Extract the (x, y) coordinate from the center of the cell holding the provided text.  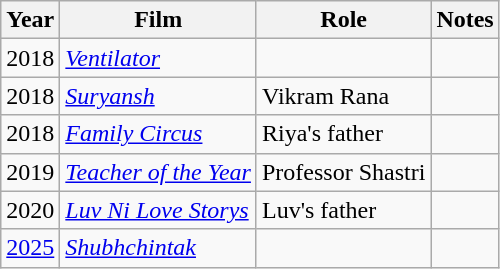
Shubhchintak (158, 248)
Ventilator (158, 58)
Luv's father (343, 210)
Role (343, 20)
Suryansh (158, 96)
2019 (30, 172)
Luv Ni Love Storys (158, 210)
Teacher of the Year (158, 172)
Professor Shastri (343, 172)
2020 (30, 210)
Riya's father (343, 134)
Year (30, 20)
Family Circus (158, 134)
Notes (465, 20)
2025 (30, 248)
Film (158, 20)
Vikram Rana (343, 96)
